Return the (x, y) coordinate for the center point of the cell that contains the specified text.  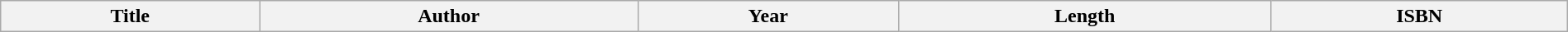
Title (131, 16)
Year (767, 16)
ISBN (1419, 16)
Length (1085, 16)
Author (449, 16)
